Return [X, Y] of the center of cell containing provided text 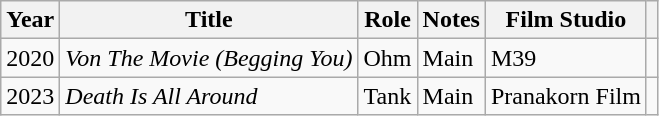
Title [209, 20]
Pranakorn Film [566, 96]
Ohm [388, 58]
Film Studio [566, 20]
Year [30, 20]
2020 [30, 58]
M39 [566, 58]
Notes [451, 20]
Tank [388, 96]
2023 [30, 96]
Von The Movie (Begging You) [209, 58]
Role [388, 20]
Death Is All Around [209, 96]
